Detect which cell encompasses the target text, then output its (X, Y) center coordinate. 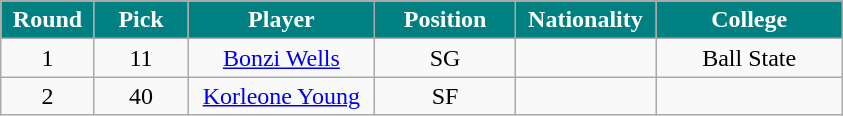
SF (445, 96)
11 (141, 58)
Bonzi Wells (282, 58)
Korleone Young (282, 96)
Position (445, 20)
2 (48, 96)
1 (48, 58)
40 (141, 96)
Ball State (750, 58)
Nationality (585, 20)
Round (48, 20)
College (750, 20)
Pick (141, 20)
Player (282, 20)
SG (445, 58)
